Pinpoint the cell where the given text exists, returning its (x, y) midpoint coordinate. 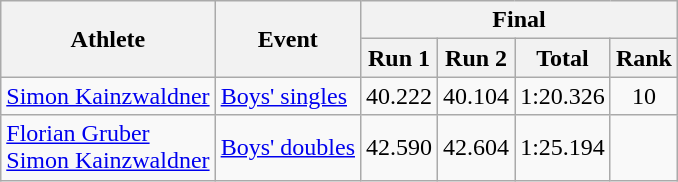
Total (563, 58)
Event (288, 39)
Athlete (108, 39)
Final (520, 20)
Run 2 (476, 58)
40.222 (400, 96)
Run 1 (400, 58)
42.590 (400, 148)
1:25.194 (563, 148)
42.604 (476, 148)
40.104 (476, 96)
Boys' singles (288, 96)
Rank (644, 58)
10 (644, 96)
Boys' doubles (288, 148)
Simon Kainzwaldner (108, 96)
1:20.326 (563, 96)
Florian GruberSimon Kainzwaldner (108, 148)
